Determine the (x, y) coordinate at the center of the cell enclosing the given text.  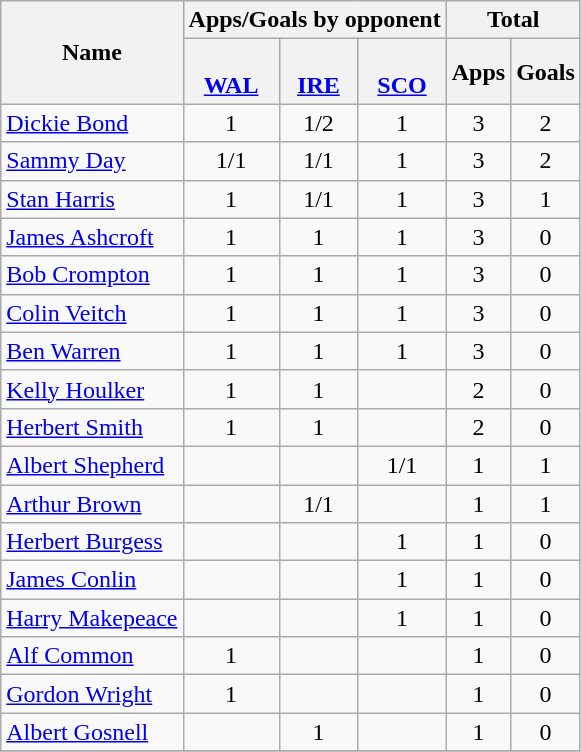
Herbert Smith (92, 427)
Stan Harris (92, 199)
Name (92, 52)
Gordon Wright (92, 694)
1/2 (318, 123)
Total (513, 20)
James Conlin (92, 580)
Colin Veitch (92, 313)
Goals (546, 72)
Apps (478, 72)
IRE (318, 72)
Apps/Goals by opponent (314, 20)
Alf Common (92, 656)
Sammy Day (92, 161)
Kelly Houlker (92, 389)
Arthur Brown (92, 503)
WAL (231, 72)
Dickie Bond (92, 123)
Ben Warren (92, 351)
Bob Crompton (92, 275)
Harry Makepeace (92, 618)
SCO (402, 72)
Albert Shepherd (92, 465)
James Ashcroft (92, 237)
Albert Gosnell (92, 732)
Herbert Burgess (92, 542)
